Determine the [x, y] coordinate at the center of the cell enclosing the given text.  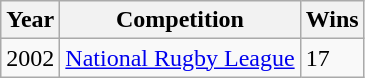
National Rugby League [180, 58]
Wins [332, 20]
Competition [180, 20]
2002 [30, 58]
Year [30, 20]
17 [332, 58]
